Determine the (x, y) coordinate at the center of the cell enclosing the given text.  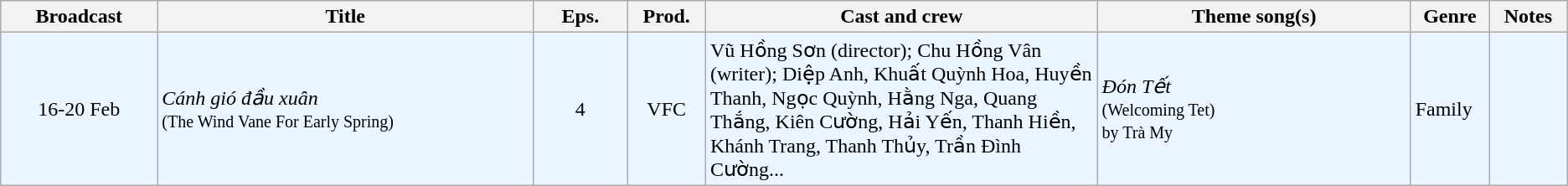
4 (580, 109)
Notes (1529, 17)
Đón Tết (Welcoming Tet)by Trà My (1254, 109)
Cánh gió đầu xuân (The Wind Vane For Early Spring) (345, 109)
VFC (667, 109)
16-20 Feb (79, 109)
Broadcast (79, 17)
Cast and crew (901, 17)
Family (1450, 109)
Prod. (667, 17)
Theme song(s) (1254, 17)
Eps. (580, 17)
Title (345, 17)
Genre (1450, 17)
